Scan for the cell matching the given text and deliver its [X, Y] coordinate at center. 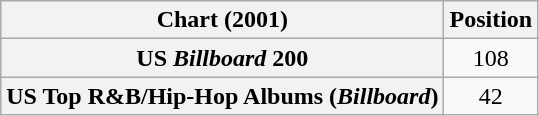
Position [491, 20]
108 [491, 58]
US Billboard 200 [222, 58]
US Top R&B/Hip-Hop Albums (Billboard) [222, 96]
42 [491, 96]
Chart (2001) [222, 20]
